Detect which cell encompasses the target text, then output its (X, Y) center coordinate. 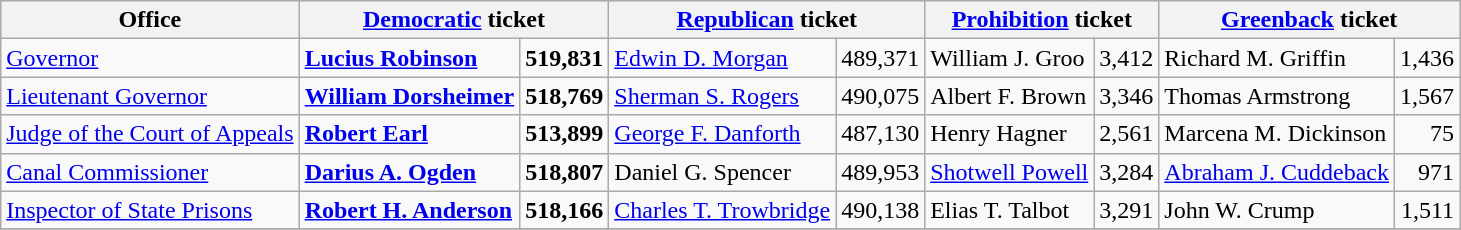
Robert H. Anderson (410, 210)
Canal Commissioner (150, 172)
2,561 (1126, 134)
Marcena M. Dickinson (1277, 134)
Charles T. Trowbridge (722, 210)
William J. Groo (1010, 58)
3,284 (1126, 172)
519,831 (564, 58)
Prohibition ticket (1042, 20)
Edwin D. Morgan (722, 58)
John W. Crump (1277, 210)
518,807 (564, 172)
1,436 (1426, 58)
Thomas Armstrong (1277, 96)
513,899 (564, 134)
Shotwell Powell (1010, 172)
490,075 (880, 96)
Office (150, 20)
Henry Hagner (1010, 134)
Lucius Robinson (410, 58)
Sherman S. Rogers (722, 96)
Richard M. Griffin (1277, 58)
490,138 (880, 210)
489,953 (880, 172)
75 (1426, 134)
518,166 (564, 210)
Darius A. Ogden (410, 172)
Republican ticket (767, 20)
Albert F. Brown (1010, 96)
Greenback ticket (1310, 20)
Governor (150, 58)
Elias T. Talbot (1010, 210)
Inspector of State Prisons (150, 210)
518,769 (564, 96)
Daniel G. Spencer (722, 172)
Robert Earl (410, 134)
489,371 (880, 58)
487,130 (880, 134)
1,567 (1426, 96)
Judge of the Court of Appeals (150, 134)
Lieutenant Governor (150, 96)
3,346 (1126, 96)
1,511 (1426, 210)
William Dorsheimer (410, 96)
Democratic ticket (454, 20)
3,291 (1126, 210)
Abraham J. Cuddeback (1277, 172)
George F. Danforth (722, 134)
971 (1426, 172)
3,412 (1126, 58)
